Capture the cell that displays the provided text and extract its [X, Y] central coordinate. 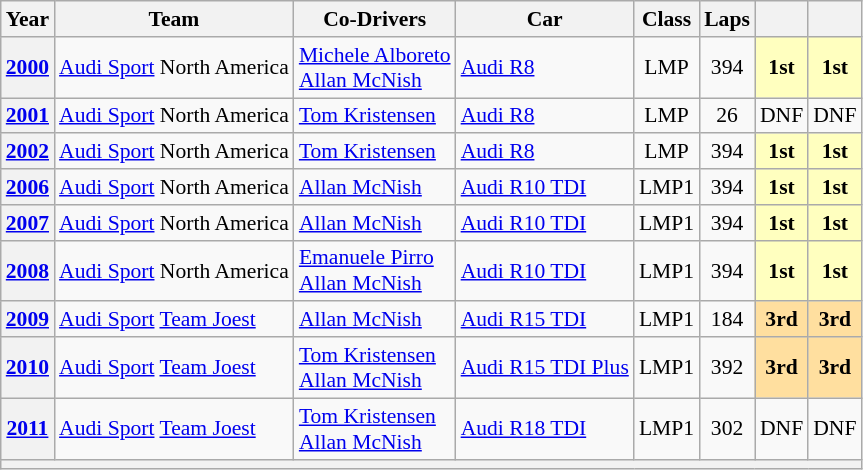
2002 [28, 152]
Audi R15 TDI Plus [545, 368]
2007 [28, 223]
26 [727, 116]
2008 [28, 270]
184 [727, 320]
2009 [28, 320]
Emanuele Pirro Allan McNish [375, 270]
302 [727, 428]
2000 [28, 68]
Year [28, 19]
Co-Drivers [375, 19]
Audi R18 TDI [545, 428]
Audi R15 TDI [545, 320]
Laps [727, 19]
2010 [28, 368]
Michele Alboreto Allan McNish [375, 68]
2011 [28, 428]
392 [727, 368]
Car [545, 19]
Team [174, 19]
2001 [28, 116]
Class [666, 19]
2006 [28, 187]
